From the cell containing the given text, extract its center point as [x, y] coordinate. 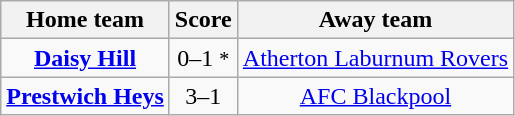
Prestwich Heys [86, 96]
0–1 * [203, 58]
Score [203, 20]
Atherton Laburnum Rovers [375, 58]
Daisy Hill [86, 58]
Away team [375, 20]
3–1 [203, 96]
AFC Blackpool [375, 96]
Home team [86, 20]
